Determine the (X, Y) coordinate at the center of the cell enclosing the given text.  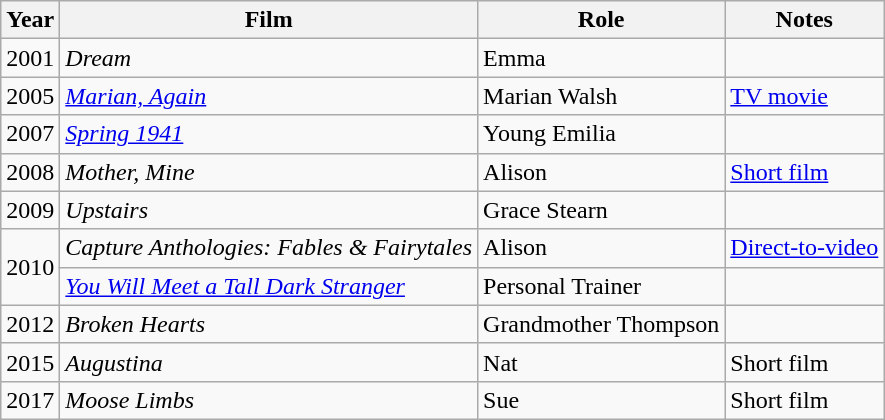
2015 (30, 362)
TV movie (804, 96)
Mother, Mine (269, 172)
Emma (602, 58)
Year (30, 20)
2005 (30, 96)
2007 (30, 134)
Personal Trainer (602, 286)
Dream (269, 58)
Film (269, 20)
Sue (602, 400)
Direct-to-video (804, 248)
Nat (602, 362)
Notes (804, 20)
2001 (30, 58)
Young Emilia (602, 134)
Broken Hearts (269, 324)
2010 (30, 267)
Role (602, 20)
2008 (30, 172)
Upstairs (269, 210)
Marian Walsh (602, 96)
Capture Anthologies: Fables & Fairytales (269, 248)
Grandmother Thompson (602, 324)
Grace Stearn (602, 210)
2012 (30, 324)
You Will Meet a Tall Dark Stranger (269, 286)
2009 (30, 210)
Augustina (269, 362)
Spring 1941 (269, 134)
Marian, Again (269, 96)
Moose Limbs (269, 400)
2017 (30, 400)
